Capture the cell that displays the provided text and extract its (x, y) central coordinate. 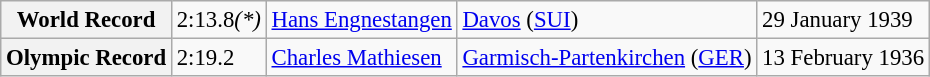
Charles Mathiesen (362, 58)
Davos (SUI) (607, 20)
13 February 1936 (844, 58)
2:19.2 (218, 58)
World Record (86, 20)
Hans Engnestangen (362, 20)
2:13.8(*) (218, 20)
Olympic Record (86, 58)
Garmisch-Partenkirchen (GER) (607, 58)
29 January 1939 (844, 20)
